Return the [X, Y] coordinate for the center point of the cell that contains the specified text.  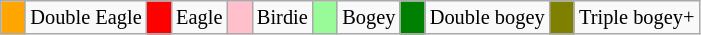
Birdie [282, 17]
Double bogey [488, 17]
Triple bogey+ [636, 17]
Bogey [368, 17]
Double Eagle [86, 17]
Eagle [199, 17]
